Determine the (X, Y) coordinate at the center of the cell enclosing the given text.  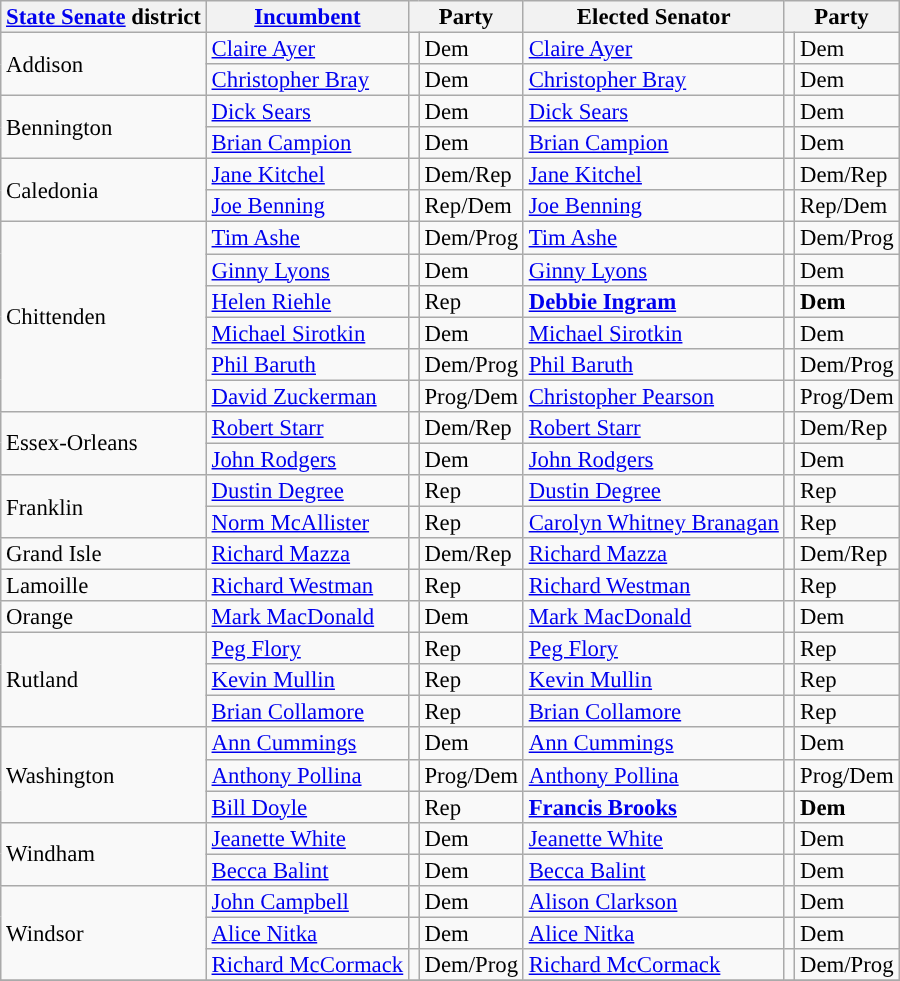
Debbie Ingram (654, 301)
Christopher Pearson (654, 396)
Francis Brooks (654, 807)
Bennington (104, 128)
Grand Isle (104, 554)
Windham (104, 854)
John Campbell (307, 902)
Alison Clarkson (654, 902)
State Senate district (104, 17)
Windsor (104, 934)
Carolyn Whitney Branagan (654, 522)
Franklin (104, 506)
Orange (104, 617)
Washington (104, 776)
Essex-Orleans (104, 444)
Caledonia (104, 190)
Chittenden (104, 317)
Norm McAllister (307, 522)
Elected Senator (654, 17)
Lamoille (104, 586)
David Zuckerman (307, 396)
Addison (104, 64)
Bill Doyle (307, 807)
Rutland (104, 680)
Incumbent (307, 17)
Helen Riehle (307, 301)
